Detect which cell encompasses the target text, then output its (x, y) center coordinate. 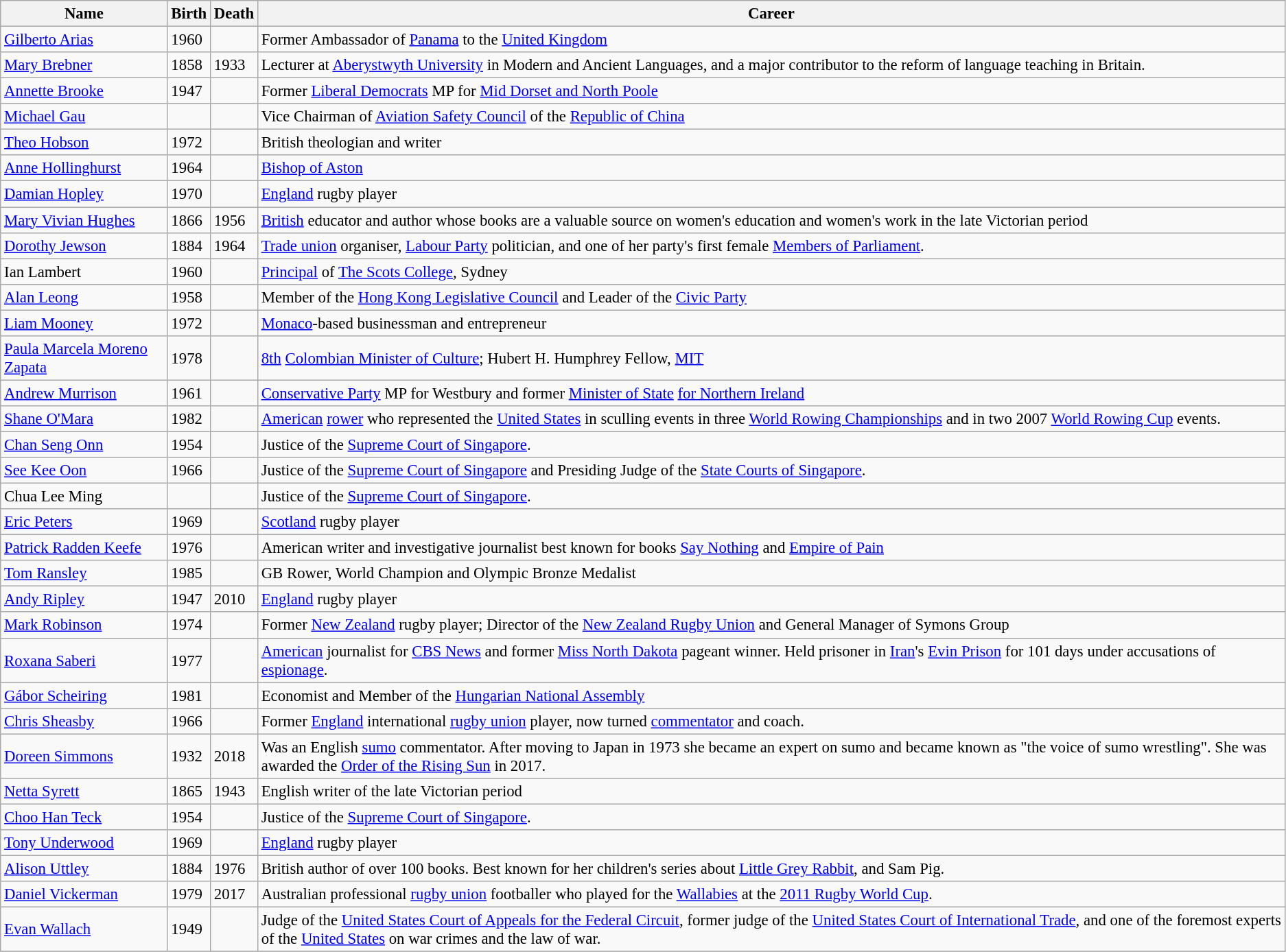
Liam Mooney (84, 323)
1970 (189, 194)
Death (235, 14)
Monaco-based businessman and entrepreneur (771, 323)
Daniel Vickerman (84, 894)
2018 (235, 756)
Ian Lambert (84, 272)
Scotland rugby player (771, 522)
Paula Marcela Moreno Zapata (84, 358)
1949 (189, 930)
Vice Chairman of Aviation Safety Council of the Republic of China (771, 117)
1956 (235, 220)
1865 (189, 792)
Netta Syrett (84, 792)
Alan Leong (84, 297)
Career (771, 14)
Chan Seng Onn (84, 444)
1978 (189, 358)
Member of the Hong Kong Legislative Council and Leader of the Civic Party (771, 297)
Anne Hollinghurst (84, 168)
Alison Uttley (84, 868)
British theologian and writer (771, 143)
Theo Hobson (84, 143)
Mary Brebner (84, 65)
Former England international rugby union player, now turned commentator and coach. (771, 721)
1977 (189, 660)
1958 (189, 297)
Michael Gau (84, 117)
Former New Zealand rugby player; Director of the New Zealand Rugby Union and General Manager of Symons Group (771, 626)
1974 (189, 626)
Andrew Murrison (84, 393)
1961 (189, 393)
Chua Lee Ming (84, 497)
Gilberto Arias (84, 40)
Tom Ransley (84, 573)
Justice of the Supreme Court of Singapore and Presiding Judge of the State Courts of Singapore. (771, 471)
1985 (189, 573)
1933 (235, 65)
8th Colombian Minister of Culture; Hubert H. Humphrey Fellow, MIT (771, 358)
British author of over 100 books. Best known for her children's series about Little Grey Rabbit, and Sam Pig. (771, 868)
Former Liberal Democrats MP for Mid Dorset and North Poole (771, 91)
Andy Ripley (84, 599)
Roxana Saberi (84, 660)
Trade union organiser, Labour Party politician, and one of her party's first female Members of Parliament. (771, 246)
1943 (235, 792)
1932 (189, 756)
American writer and investigative journalist best known for books Say Nothing and Empire of Pain (771, 548)
British educator and author whose books are a valuable source on women's education and women's work in the late Victorian period (771, 220)
Mark Robinson (84, 626)
Former Ambassador of Panama to the United Kingdom (771, 40)
Australian professional rugby union footballer who played for the Wallabies at the 2011 Rugby World Cup. (771, 894)
Damian Hopley (84, 194)
See Kee Oon (84, 471)
2017 (235, 894)
Tony Underwood (84, 843)
English writer of the late Victorian period (771, 792)
Mary Vivian Hughes (84, 220)
Lecturer at Aberystwyth University in Modern and Ancient Languages, and a major contributor to the reform of language teaching in Britain. (771, 65)
American rower who represented the United States in sculling events in three World Rowing Championships and in two 2007 World Rowing Cup events. (771, 419)
Gábor Scheiring (84, 695)
1981 (189, 695)
1982 (189, 419)
Annette Brooke (84, 91)
Dorothy Jewson (84, 246)
Eric Peters (84, 522)
Conservative Party MP for Westbury and former Minister of State for Northern Ireland (771, 393)
Choo Han Teck (84, 817)
Economist and Member of the Hungarian National Assembly (771, 695)
Principal of The Scots College, Sydney (771, 272)
Evan Wallach (84, 930)
1979 (189, 894)
Name (84, 14)
1866 (189, 220)
Chris Sheasby (84, 721)
1858 (189, 65)
Patrick Radden Keefe (84, 548)
Shane O'Mara (84, 419)
GB Rower, World Champion and Olympic Bronze Medalist (771, 573)
Doreen Simmons (84, 756)
2010 (235, 599)
Birth (189, 14)
Bishop of Aston (771, 168)
